Locate the cell with the specified text and output its (X, Y) center coordinate. 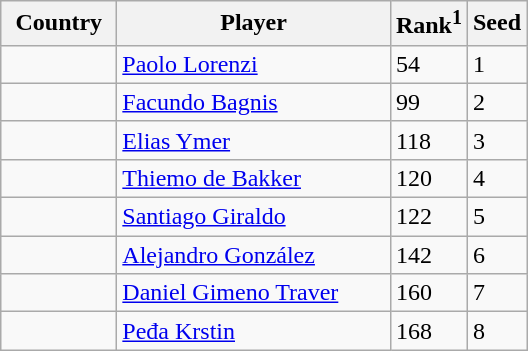
99 (428, 102)
7 (496, 293)
8 (496, 331)
118 (428, 140)
Seed (496, 24)
Player (254, 24)
142 (428, 255)
Santiago Giraldo (254, 217)
3 (496, 140)
1 (496, 64)
122 (428, 217)
Rank1 (428, 24)
168 (428, 331)
4 (496, 178)
Peđa Krstin (254, 331)
160 (428, 293)
2 (496, 102)
6 (496, 255)
120 (428, 178)
5 (496, 217)
Alejandro González (254, 255)
Paolo Lorenzi (254, 64)
Thiemo de Bakker (254, 178)
Elias Ymer (254, 140)
54 (428, 64)
Daniel Gimeno Traver (254, 293)
Country (59, 24)
Facundo Bagnis (254, 102)
